Return the [x, y] coordinate for the center point of the cell that contains the specified text.  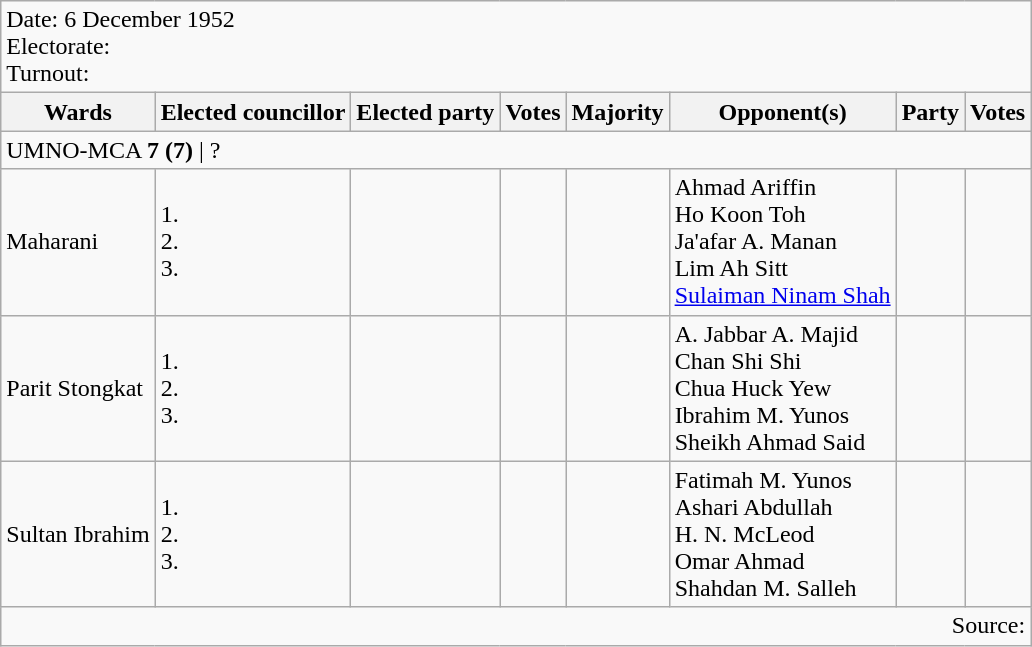
UMNO-MCA 7 (7) | ? [516, 150]
Majority [618, 112]
Parit Stongkat [78, 388]
Maharani [78, 242]
Sultan Ibrahim [78, 534]
Elected party [426, 112]
Elected councillor [253, 112]
Date: 6 December 1952Electorate: Turnout: [516, 47]
Ahmad AriffinHo Koon TohJa'afar A. MananLim Ah SittSulaiman Ninam Shah [782, 242]
Fatimah M. YunosAshari AbdullahH. N. McLeodOmar AhmadShahdan M. Salleh [782, 534]
Source: [516, 626]
Wards [78, 112]
Party [930, 112]
Opponent(s) [782, 112]
A. Jabbar A. MajidChan Shi ShiChua Huck YewIbrahim M. YunosSheikh Ahmad Said [782, 388]
